Find where the given text appears and provide that cell's center as [x, y] coordinate. 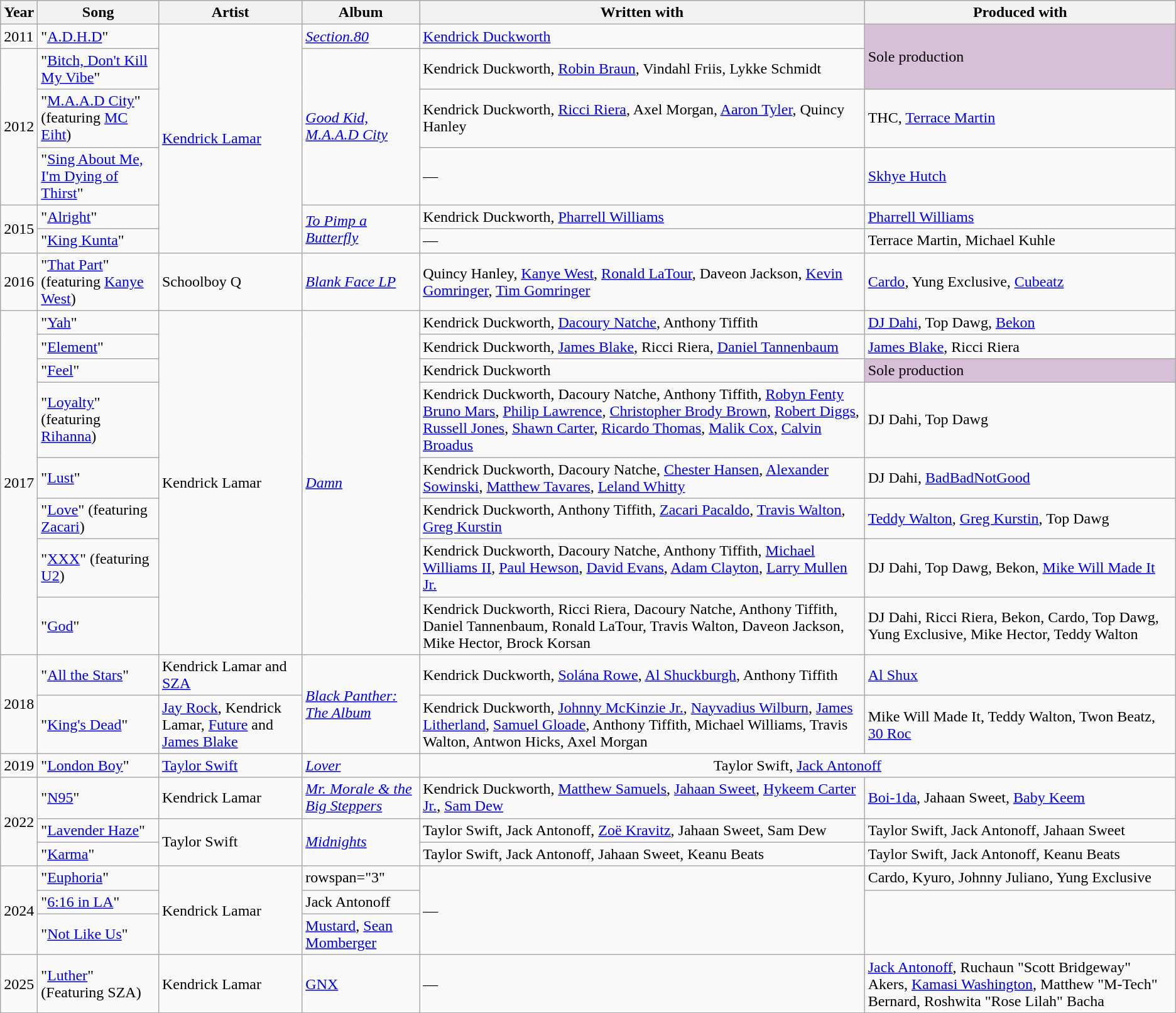
THC, Terrace Martin [1020, 118]
"That Part" (featuring Kanye West) [98, 282]
"M.A.A.D City" (featuring MC Eiht) [98, 118]
"Not Like Us" [98, 934]
Taylor Swift, Jack Antonoff, Jahaan Sweet [1020, 830]
Taylor Swift, Jack Antonoff, Jahaan Sweet, Keanu Beats [642, 854]
Quincy Hanley, Kanye West, Ronald LaTour, Daveon Jackson, Kevin Gomringer, Tim Gomringer [642, 282]
Boi-1da, Jahaan Sweet, Baby Keem [1020, 798]
Lover [361, 765]
"A.D.H.D" [98, 36]
Midnights [361, 842]
James Blake, Ricci Riera [1020, 346]
"Love" (featuring Zacari) [98, 519]
Jack Antonoff [361, 902]
DJ Dahi, Ricci Riera, Bekon, Cardo, Top Dawg, Yung Exclusive, Mike Hector, Teddy Walton [1020, 626]
Taylor Swift, Jack Antonoff, Keanu Beats [1020, 854]
"Loyalty" (featuring Rihanna) [98, 420]
"God" [98, 626]
Taylor Swift, Jack Antonoff, Zoë Kravitz, Jahaan Sweet, Sam Dew [642, 830]
"Sing About Me, I'm Dying of Thirst" [98, 176]
DJ Dahi, BadBadNotGood [1020, 478]
Artist [230, 13]
DJ Dahi, Top Dawg, Bekon, Mike Will Made It [1020, 568]
"Yah" [98, 322]
"Lavender Haze" [98, 830]
Kendrick Duckworth, Anthony Tiffith, Zacari Pacaldo, Travis Walton, Greg Kurstin [642, 519]
2015 [19, 229]
Teddy Walton, Greg Kurstin, Top Dawg [1020, 519]
"Karma" [98, 854]
Pharrell Williams [1020, 217]
Cardo, Yung Exclusive, Cubeatz [1020, 282]
Black Panther: The Album [361, 704]
Jay Rock, Kendrick Lamar, Future and James Blake [230, 725]
Song [98, 13]
Good Kid, M.A.A.D City [361, 127]
Taylor Swift, Jack Antonoff [798, 765]
Jack Antonoff, Ruchaun "Scott Bridgeway" Akers, Kamasi Washington, Matthew "M-Tech" Bernard, Roshwita "Rose Lilah" Bacha [1020, 983]
Mustard, Sean Momberger [361, 934]
Section.80 [361, 36]
Schoolboy Q [230, 282]
Blank Face LP [361, 282]
rowspan="3" [361, 878]
"Alright" [98, 217]
Kendrick Duckworth, Ricci Riera, Axel Morgan, Aaron Tyler, Quincy Hanley [642, 118]
2011 [19, 36]
"Lust" [98, 478]
Written with [642, 13]
"All the Stars" [98, 675]
Terrace Martin, Michael Kuhle [1020, 241]
GNX [361, 983]
2018 [19, 704]
Kendrick Duckworth, Matthew Samuels, Jahaan Sweet, Hykeem Carter Jr., Sam Dew [642, 798]
"Element" [98, 346]
2024 [19, 910]
Kendrick Duckworth, Dacoury Natche, Anthony Tiffith [642, 322]
"Feel" [98, 370]
Cardo, Kyuro, Johnny Juliano, Yung Exclusive [1020, 878]
Mr. Morale & the Big Steppers [361, 798]
Kendrick Duckworth, Pharrell Williams [642, 217]
"London Boy" [98, 765]
Kendrick Duckworth, James Blake, Ricci Riera, Daniel Tannenbaum [642, 346]
"Luther" (Featuring SZA) [98, 983]
DJ Dahi, Top Dawg [1020, 420]
"Bitch, Don't Kill My Vibe" [98, 69]
DJ Dahi, Top Dawg, Bekon [1020, 322]
2019 [19, 765]
Kendrick Duckworth, Solána Rowe, Al Shuckburgh, Anthony Tiffith [642, 675]
Kendrick Duckworth, Dacoury Natche, Chester Hansen, Alexander Sowinski, Matthew Tavares, Leland Whitty [642, 478]
Produced with [1020, 13]
2016 [19, 282]
Album [361, 13]
2025 [19, 983]
2017 [19, 483]
"XXX" (featuring U2) [98, 568]
Damn [361, 483]
"N95" [98, 798]
Al Shux [1020, 675]
"King's Dead" [98, 725]
2012 [19, 127]
Skhye Hutch [1020, 176]
"King Kunta" [98, 241]
To Pimp a Butterfly [361, 229]
Kendrick Duckworth, Robin Braun, Vindahl Friis, Lykke Schmidt [642, 69]
Kendrick Lamar and SZA [230, 675]
Year [19, 13]
"Euphoria" [98, 878]
Kendrick Duckworth, Dacoury Natche, Anthony Tiffith, Michael Williams II, Paul Hewson, David Evans, Adam Clayton, Larry Mullen Jr. [642, 568]
"6:16 in LA" [98, 902]
2022 [19, 822]
Mike Will Made It, Teddy Walton, Twon Beatz, 30 Roc [1020, 725]
